Identify which cell holds the provided text, then report its (x, y) central coordinate. 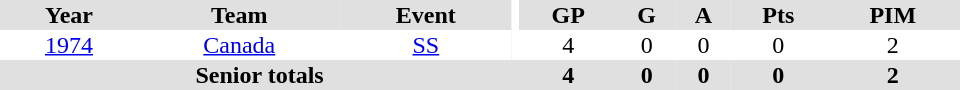
Senior totals (260, 75)
Event (426, 15)
G (646, 15)
A (704, 15)
Pts (778, 15)
Canada (240, 45)
Year (69, 15)
PIM (893, 15)
1974 (69, 45)
GP (568, 15)
Team (240, 15)
SS (426, 45)
